Output the (X, Y) coordinate of the center of the cell containing the given text.  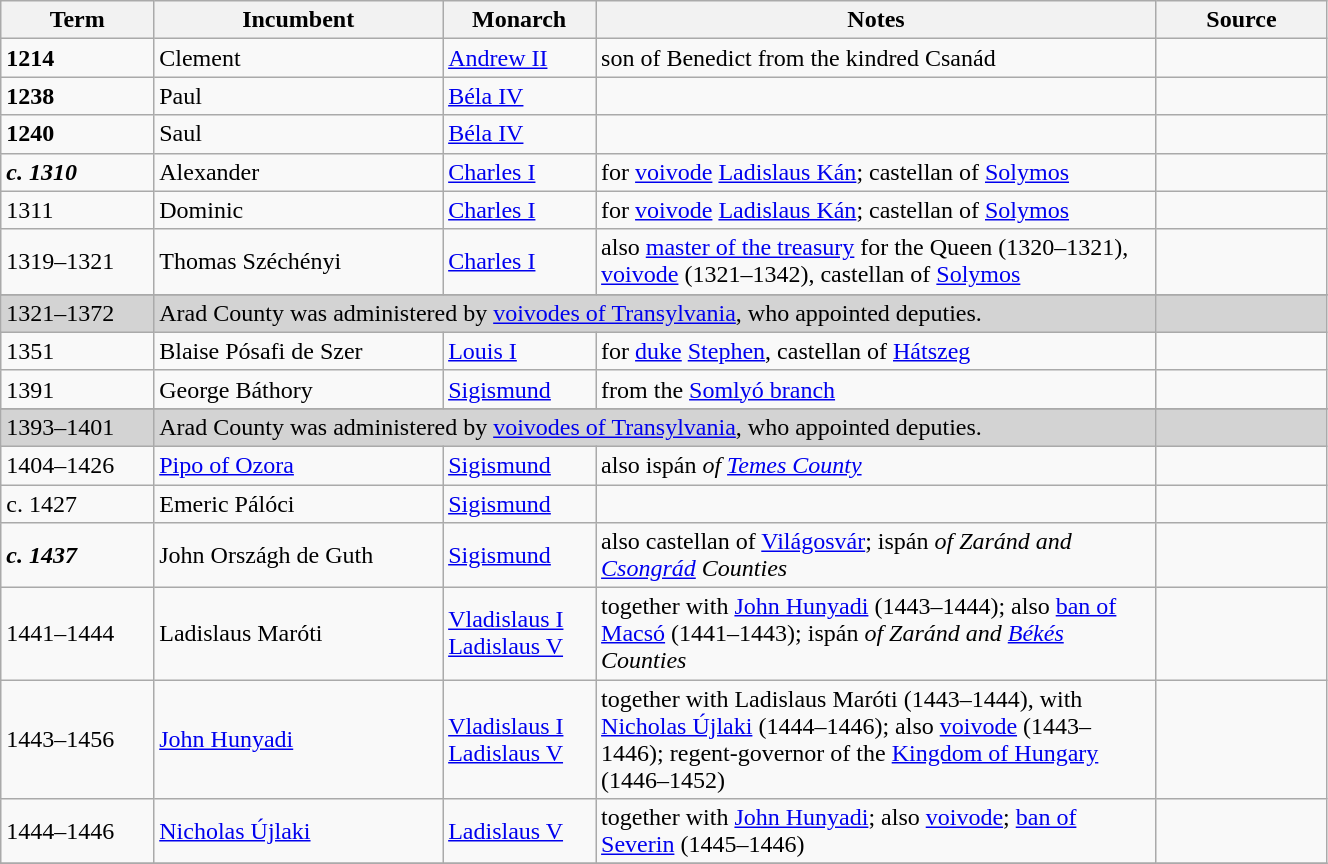
John Hunyadi (298, 740)
together with John Hunyadi; also voivode; ban of Severin (1445–1446) (876, 832)
1404–1426 (78, 465)
1391 (78, 389)
1319–1321 (78, 262)
1351 (78, 351)
1214 (78, 58)
Nicholas Újlaki (298, 832)
for duke Stephen, castellan of Hátszeg (876, 351)
Blaise Pósafi de Szer (298, 351)
Thomas Széchényi (298, 262)
from the Somlyó branch (876, 389)
together with John Hunyadi (1443–1444); also ban of Macsó (1441–1443); ispán of Zaránd and Békés Counties (876, 634)
Notes (876, 20)
Alexander (298, 172)
1240 (78, 134)
Paul (298, 96)
1321–1372 (78, 313)
Clement (298, 58)
c. 1310 (78, 172)
Incumbent (298, 20)
c. 1437 (78, 556)
Monarch (520, 20)
1443–1456 (78, 740)
Source (1241, 20)
Ladislaus V (520, 832)
son of Benedict from the kindred Csanád (876, 58)
1393–1401 (78, 427)
also master of the treasury for the Queen (1320–1321), voivode (1321–1342), castellan of Solymos (876, 262)
Emeric Pálóci (298, 503)
also castellan of Világosvár; ispán of Zaránd and Csongrád Counties (876, 556)
c. 1427 (78, 503)
1441–1444 (78, 634)
Louis I (520, 351)
Ladislaus Maróti (298, 634)
Dominic (298, 210)
Andrew II (520, 58)
1238 (78, 96)
Saul (298, 134)
John Országh de Guth (298, 556)
Term (78, 20)
Pipo of Ozora (298, 465)
1311 (78, 210)
George Báthory (298, 389)
also ispán of Temes County (876, 465)
1444–1446 (78, 832)
